From the cell containing the given text, extract its center point as [X, Y] coordinate. 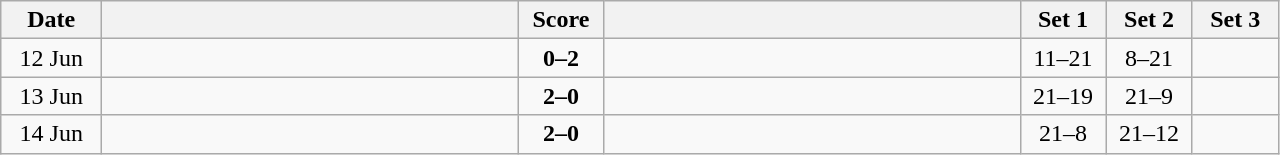
Set 1 [1063, 20]
21–19 [1063, 96]
0–2 [561, 58]
12 Jun [52, 58]
Score [561, 20]
13 Jun [52, 96]
Date [52, 20]
11–21 [1063, 58]
21–12 [1149, 134]
Set 2 [1149, 20]
8–21 [1149, 58]
Set 3 [1235, 20]
21–8 [1063, 134]
21–9 [1149, 96]
14 Jun [52, 134]
